Determine the (x, y) coordinate at the center of the cell enclosing the given text.  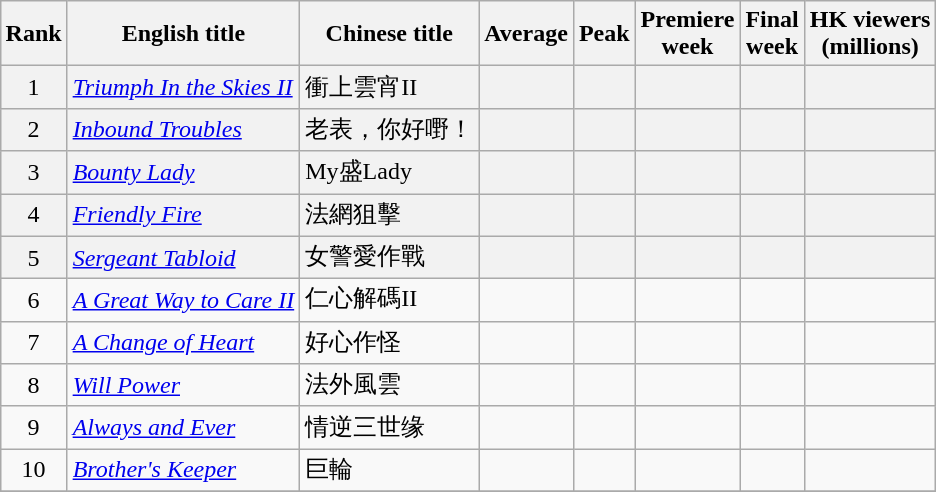
Friendly Fire (184, 216)
2 (34, 130)
4 (34, 216)
Chinese title (390, 34)
3 (34, 172)
法外風雲 (390, 386)
My盛Lady (390, 172)
巨輪 (390, 470)
Bounty Lady (184, 172)
Always and Ever (184, 428)
Inbound Troubles (184, 130)
Finalweek (772, 34)
A Great Way to Care II (184, 300)
5 (34, 258)
Brother's Keeper (184, 470)
Triumph In the Skies II (184, 88)
Average (526, 34)
1 (34, 88)
9 (34, 428)
10 (34, 470)
Peak (604, 34)
A Change of Heart (184, 342)
8 (34, 386)
好心作怪 (390, 342)
English title (184, 34)
HK viewers(millions) (870, 34)
7 (34, 342)
衝上雲宵II (390, 88)
老表，你好嘢！ (390, 130)
仁心解碼II (390, 300)
法網狙擊 (390, 216)
6 (34, 300)
Premiereweek (688, 34)
Will Power (184, 386)
情逆三世缘 (390, 428)
Rank (34, 34)
Sergeant Tabloid (184, 258)
女警愛作戰 (390, 258)
